Return [x, y] of the center of cell containing provided text 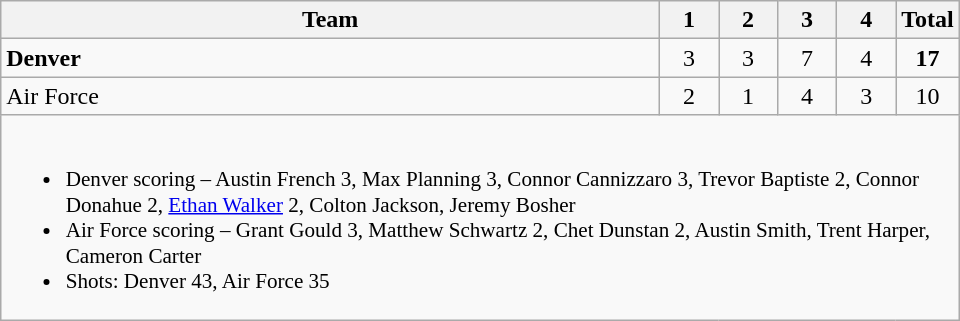
Total [928, 20]
Denver [330, 58]
Air Force [330, 96]
17 [928, 58]
7 [808, 58]
10 [928, 96]
Team [330, 20]
